Scan for the cell matching the given text and deliver its (x, y) coordinate at center. 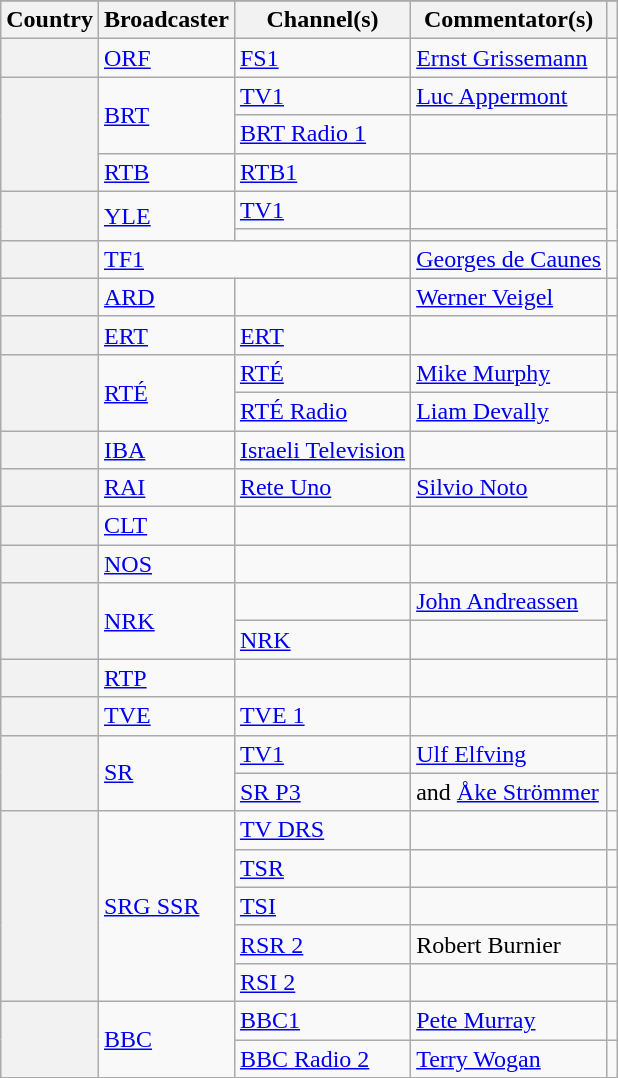
BBC Radio 2 (322, 1059)
Israeli Television (322, 449)
Rete Uno (322, 488)
YLE (166, 216)
RAI (166, 488)
SRG SSR (166, 906)
TSI (322, 906)
John Andreassen (509, 602)
BRT (166, 115)
Georges de Caunes (509, 259)
RTP (166, 678)
SR (166, 773)
Ernst Grissemann (509, 58)
Luc Appermont (509, 96)
Commentator(s) (509, 20)
TVE (166, 716)
Terry Wogan (509, 1059)
CLT (166, 526)
ORF (166, 58)
Liam Devally (509, 411)
Mike Murphy (509, 373)
IBA (166, 449)
TV DRS (322, 830)
Robert Burnier (509, 944)
BBC1 (322, 1020)
Werner Veigel (509, 297)
ARD (166, 297)
Silvio Noto (509, 488)
Broadcaster (166, 20)
RTB (166, 172)
TF1 (254, 259)
BBC (166, 1039)
Channel(s) (322, 20)
NOS (166, 564)
RSI 2 (322, 982)
RTB1 (322, 172)
RSR 2 (322, 944)
Country (50, 20)
Pete Murray (509, 1020)
TVE 1 (322, 716)
and Åke Strömmer (509, 792)
RTÉ Radio (322, 411)
FS1 (322, 58)
TSR (322, 868)
Ulf Elfving (509, 754)
BRT Radio 1 (322, 134)
SR P3 (322, 792)
